From the cell containing the given text, extract its center point as (X, Y) coordinate. 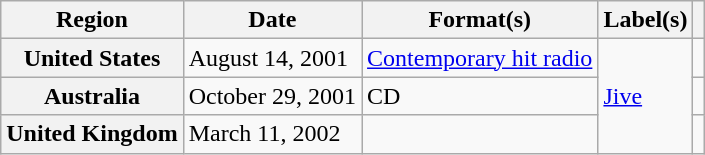
United States (92, 58)
Australia (92, 96)
August 14, 2001 (272, 58)
Jive (646, 96)
March 11, 2002 (272, 134)
Label(s) (646, 20)
United Kingdom (92, 134)
Format(s) (480, 20)
CD (480, 96)
Contemporary hit radio (480, 58)
Region (92, 20)
Date (272, 20)
October 29, 2001 (272, 96)
